Determine the [x, y] coordinate at the center of the cell enclosing the given text.  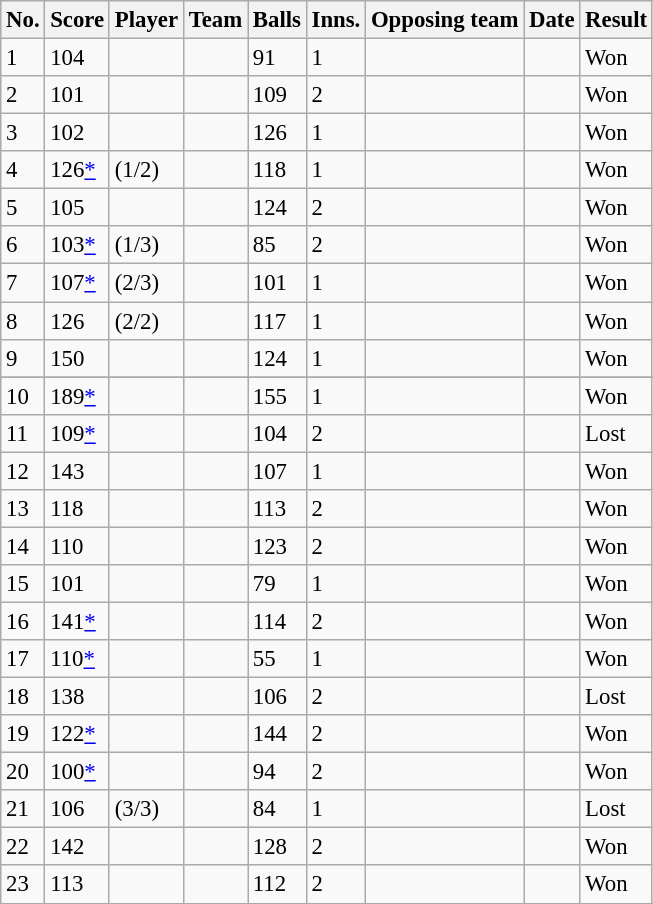
103* [78, 245]
189* [78, 396]
11 [23, 433]
126* [78, 170]
150 [78, 358]
22 [23, 847]
144 [278, 734]
15 [23, 584]
105 [78, 208]
91 [278, 58]
(2/3) [146, 283]
20 [23, 772]
(1/3) [146, 245]
19 [23, 734]
107* [78, 283]
16 [23, 621]
Opposing team [445, 20]
Result [616, 20]
142 [78, 847]
Date [552, 20]
Player [146, 20]
21 [23, 809]
85 [278, 245]
138 [78, 697]
3 [23, 133]
7 [23, 283]
18 [23, 697]
23 [23, 885]
110* [78, 659]
12 [23, 471]
94 [278, 772]
14 [23, 546]
155 [278, 396]
141* [78, 621]
122* [78, 734]
6 [23, 245]
17 [23, 659]
128 [278, 847]
55 [278, 659]
4 [23, 170]
102 [78, 133]
100* [78, 772]
143 [78, 471]
Balls [278, 20]
(2/2) [146, 321]
123 [278, 546]
13 [23, 509]
112 [278, 885]
9 [23, 358]
114 [278, 621]
79 [278, 584]
110 [78, 546]
Inns. [336, 20]
Score [78, 20]
5 [23, 208]
109* [78, 433]
No. [23, 20]
84 [278, 809]
Team [215, 20]
(3/3) [146, 809]
(1/2) [146, 170]
10 [23, 396]
8 [23, 321]
107 [278, 471]
109 [278, 95]
117 [278, 321]
